Pinpoint the cell where the given text exists, returning its [x, y] midpoint coordinate. 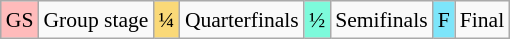
F [444, 20]
GS [20, 20]
¼ [166, 20]
Quarterfinals [242, 20]
Group stage [96, 20]
Final [482, 20]
½ [317, 20]
Semifinals [381, 20]
